Determine the [X, Y] coordinate at the center of the cell enclosing the given text.  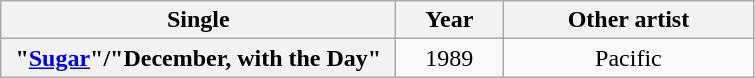
"Sugar"/"December, with the Day" [198, 58]
Single [198, 20]
Other artist [628, 20]
Pacific [628, 58]
Year [450, 20]
1989 [450, 58]
